Provide the [X, Y] coordinate of the cell's center where the given text is located.  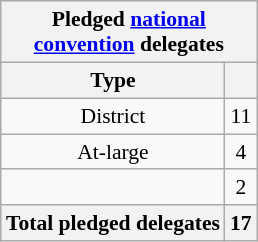
At-large [113, 152]
Total pledged delegates [113, 223]
4 [241, 152]
11 [241, 116]
Pledged nationalconvention delegates [129, 32]
District [113, 116]
Type [113, 80]
2 [241, 187]
17 [241, 223]
